Identify which cell holds the provided text, then report its [X, Y] central coordinate. 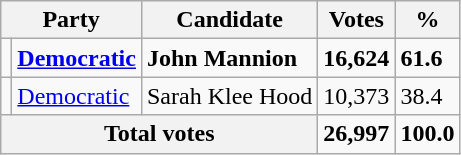
Total votes [160, 134]
10,373 [356, 96]
% [428, 20]
John Mannion [229, 58]
100.0 [428, 134]
Party [72, 20]
38.4 [428, 96]
Candidate [229, 20]
16,624 [356, 58]
Votes [356, 20]
61.6 [428, 58]
26,997 [356, 134]
Sarah Klee Hood [229, 96]
